Find where the given text appears and provide that cell's center as (X, Y) coordinate. 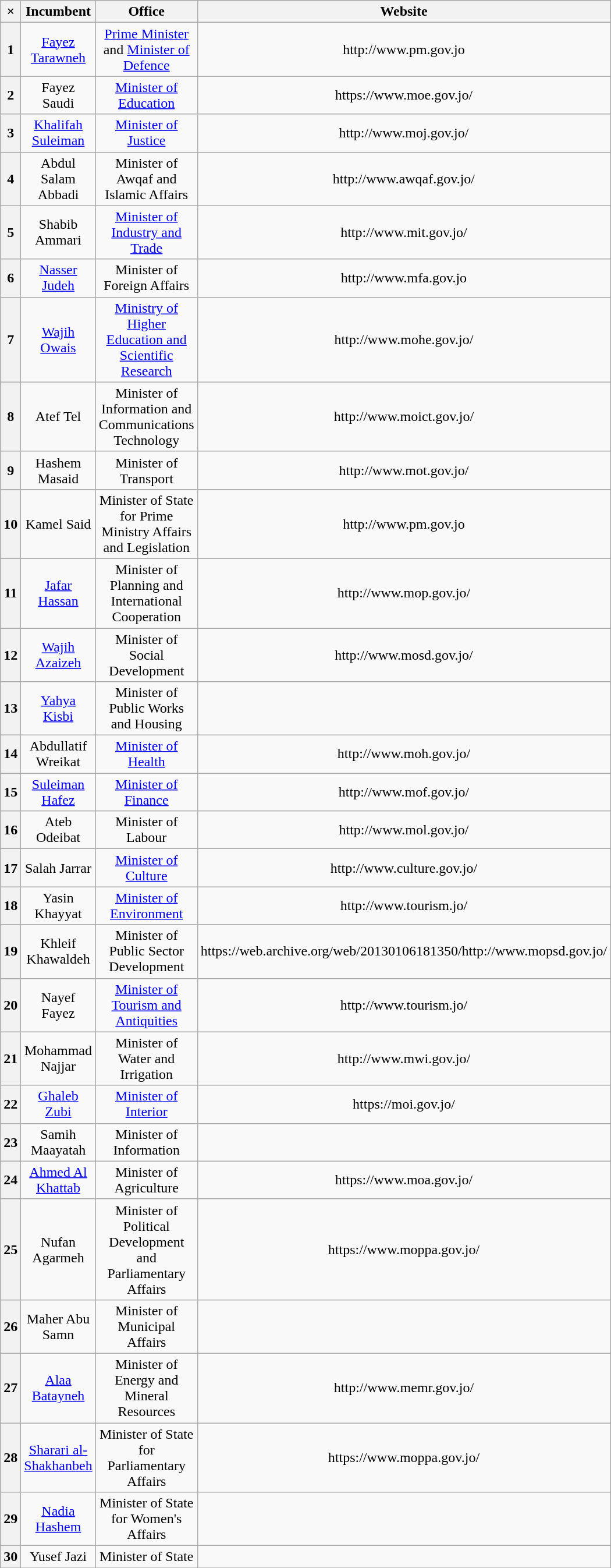
https://web.archive.org/web/20130106181350/http://www.mopsd.gov.jo/ (404, 951)
Minister of Labour (147, 830)
25 (10, 1250)
Minister of Education (147, 95)
Yasin Khayyat (58, 906)
Minister of Agriculture (147, 1180)
Incumbent (58, 12)
Nufan Agarmeh (58, 1250)
http://www.moict.gov.jo/ (404, 417)
20 (10, 1005)
Sharari al-Shakhanbeh (58, 1458)
Abdullatif Wreikat (58, 755)
Minister of Health (147, 755)
Suleiman Hafez (58, 792)
http://www.mwi.gov.jo/ (404, 1059)
Minister of Energy and Mineral Resources (147, 1388)
Minister of Social Development (147, 654)
27 (10, 1388)
Office (147, 12)
Website (404, 12)
http://www.mot.gov.jo/ (404, 470)
Yahya Kisbi (58, 709)
http://www.mop.gov.jo/ (404, 593)
10 (10, 524)
Wajih Owais (58, 339)
24 (10, 1180)
Minister of Political Development and Parliamentary Affairs (147, 1250)
Alaa Batayneh (58, 1388)
Prime Minister and Minister of Defence (147, 49)
× (10, 12)
Fayez Tarawneh (58, 49)
Maher Abu Samn (58, 1326)
Jafar Hassan (58, 593)
1 (10, 49)
Minister of Finance (147, 792)
Khleif Khawaldeh (58, 951)
Fayez Saudi (58, 95)
Kamel Said (58, 524)
23 (10, 1142)
http://www.mit.gov.jo/ (404, 232)
Ghaleb Zubi (58, 1104)
Minister of Awqaf and Islamic Affairs (147, 179)
Minister of Public Sector Development (147, 951)
Minister of Foreign Affairs (147, 278)
Minister of Information (147, 1142)
26 (10, 1326)
http://www.mosd.gov.jo/ (404, 654)
15 (10, 792)
https://www.moa.gov.jo/ (404, 1180)
https://moi.gov.jo/ (404, 1104)
Minister of State for Parliamentary Affairs (147, 1458)
Ministry of Higher Education and Scientific Research (147, 339)
Nasser Judeh (58, 278)
Minister of Planning and International Cooperation (147, 593)
14 (10, 755)
Minister of Culture (147, 868)
Minister of State for Women's Affairs (147, 1519)
http://www.awqaf.gov.jo/ (404, 179)
18 (10, 906)
Wajih Azaizeh (58, 654)
http://www.moj.gov.jo/ (404, 133)
Abdul Salam Abbadi (58, 179)
Minister of Tourism and Antiquities (147, 1005)
http://www.mol.gov.jo/ (404, 830)
Yusef Jazi (58, 1557)
17 (10, 868)
11 (10, 593)
Minister of Transport (147, 470)
21 (10, 1059)
https://www.moe.gov.jo/ (404, 95)
Minister of Interior (147, 1104)
22 (10, 1104)
28 (10, 1458)
http://www.mof.gov.jo/ (404, 792)
13 (10, 709)
8 (10, 417)
http://www.mohe.gov.jo/ (404, 339)
Minister of Justice (147, 133)
Minister of Public Works and Housing (147, 709)
Ahmed Al Khattab (58, 1180)
Minister of Environment (147, 906)
7 (10, 339)
Ateb Odeibat (58, 830)
Nadia Hashem (58, 1519)
16 (10, 830)
3 (10, 133)
5 (10, 232)
30 (10, 1557)
http://www.moh.gov.jo/ (404, 755)
Hashem Masaid (58, 470)
Atef Tel (58, 417)
Minister of Municipal Affairs (147, 1326)
Minister of Water and Irrigation (147, 1059)
Minister of Information and Communications Technology (147, 417)
4 (10, 179)
Samih Maayatah (58, 1142)
Minister of Industry and Trade (147, 232)
http://www.memr.gov.jo/ (404, 1388)
12 (10, 654)
Minister of State for Prime Ministry Affairs and Legislation (147, 524)
Nayef Fayez (58, 1005)
Shabib Ammari (58, 232)
Khalifah Suleiman (58, 133)
9 (10, 470)
Mohammad Najjar (58, 1059)
19 (10, 951)
6 (10, 278)
http://www.mfa.gov.jo (404, 278)
29 (10, 1519)
2 (10, 95)
Salah Jarrar (58, 868)
Minister of State (147, 1557)
http://www.culture.gov.jo/ (404, 868)
